Find where the given text appears and provide that cell's center as [X, Y] coordinate. 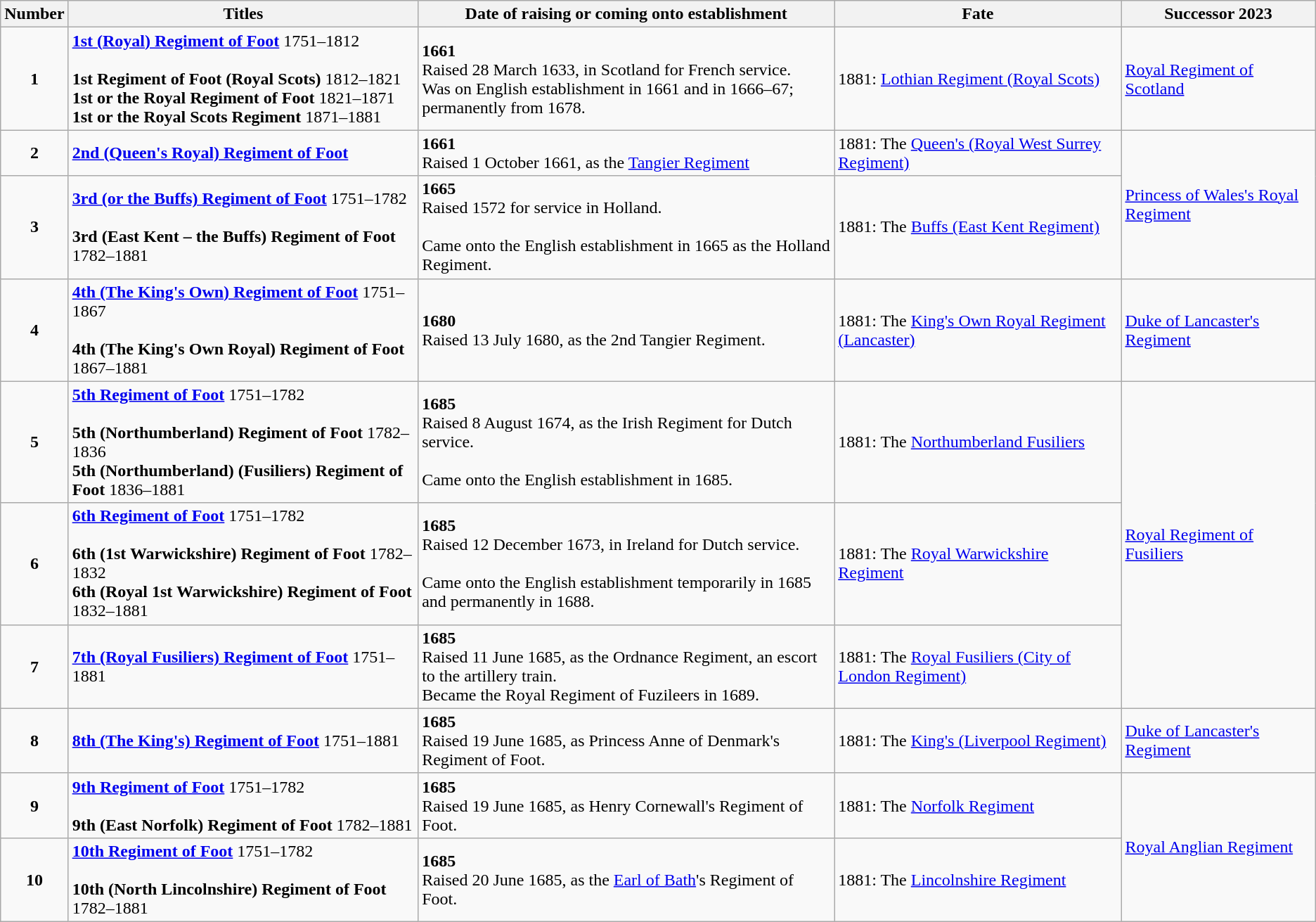
1881: The King's Own Royal Regiment (Lancaster) [978, 330]
9th Regiment of Foot 1751–17829th (East Norfolk) Regiment of Foot 1782–1881 [243, 805]
5 [34, 442]
7 [34, 667]
8th (The King's) Regiment of Foot 1751–1881 [243, 741]
1881: The Lincolnshire Regiment [978, 879]
Royal Regiment of Fusiliers [1218, 544]
1661Raised 28 March 1633, in Scotland for French service.Was on English establishment in 1661 and in 1666–67; permanently from 1678. [626, 79]
3rd (or the Buffs) Regiment of Foot 1751–17823rd (East Kent – the Buffs) Regiment of Foot 1782–1881 [243, 227]
Titles [243, 14]
4th (The King's Own) Regiment of Foot 1751–18674th (The King's Own Royal) Regiment of Foot 1867–1881 [243, 330]
10th Regiment of Foot 1751–178210th (North Lincolnshire) Regiment of Foot 1782–1881 [243, 879]
Date of raising or coming onto establishment [626, 14]
3 [34, 227]
5th Regiment of Foot 1751–17825th (Northumberland) Regiment of Foot 1782–1836 5th (Northumberland) (Fusiliers) Regiment of Foot 1836–1881 [243, 442]
2nd (Queen's Royal) Regiment of Foot [243, 153]
1685Raised 12 December 1673, in Ireland for Dutch service.Came onto the English establishment temporarily in 1685 and permanently in 1688. [626, 564]
Fate [978, 14]
1881: The Royal Fusiliers (City of London Regiment) [978, 667]
1661Raised 1 October 1661, as the Tangier Regiment [626, 153]
1 [34, 79]
1881: The Buffs (East Kent Regiment) [978, 227]
1881: The Norfolk Regiment [978, 805]
1685Raised 11 June 1685, as the Ordnance Regiment, an escort to the artillery train.Became the Royal Regiment of Fuzileers in 1689. [626, 667]
Number [34, 14]
1881: The Northumberland Fusiliers [978, 442]
6 [34, 564]
9 [34, 805]
7th (Royal Fusiliers) Regiment of Foot 1751–1881 [243, 667]
1881: The King's (Liverpool Regiment) [978, 741]
6th Regiment of Foot 1751–17826th (1st Warwickshire) Regiment of Foot 1782–1832 6th (Royal 1st Warwickshire) Regiment of Foot 1832–1881 [243, 564]
1881: The Queen's (Royal West Surrey Regiment) [978, 153]
Princess of Wales's Royal Regiment [1218, 204]
10 [34, 879]
1685Raised 20 June 1685, as the Earl of Bath's Regiment of Foot. [626, 879]
8 [34, 741]
Royal Anglian Regiment [1218, 847]
4 [34, 330]
1685Raised 19 June 1685, as Princess Anne of Denmark's Regiment of Foot. [626, 741]
1665Raised 1572 for service in Holland.Came onto the English establishment in 1665 as the Holland Regiment. [626, 227]
1881: Lothian Regiment (Royal Scots) [978, 79]
Royal Regiment of Scotland [1218, 79]
1680Raised 13 July 1680, as the 2nd Tangier Regiment. [626, 330]
1881: The Royal Warwickshire Regiment [978, 564]
1685Raised 19 June 1685, as Henry Cornewall's Regiment of Foot. [626, 805]
Successor 2023 [1218, 14]
1685Raised 8 August 1674, as the Irish Regiment for Dutch service.Came onto the English establishment in 1685. [626, 442]
2 [34, 153]
